Extract the [X, Y] coordinate from the center of the cell holding the provided text.  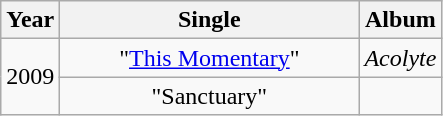
Single [210, 20]
"Sanctuary" [210, 96]
Album [400, 20]
Acolyte [400, 58]
Year [30, 20]
2009 [30, 77]
"This Momentary" [210, 58]
